Determine the (x, y) coordinate at the center of the cell enclosing the given text.  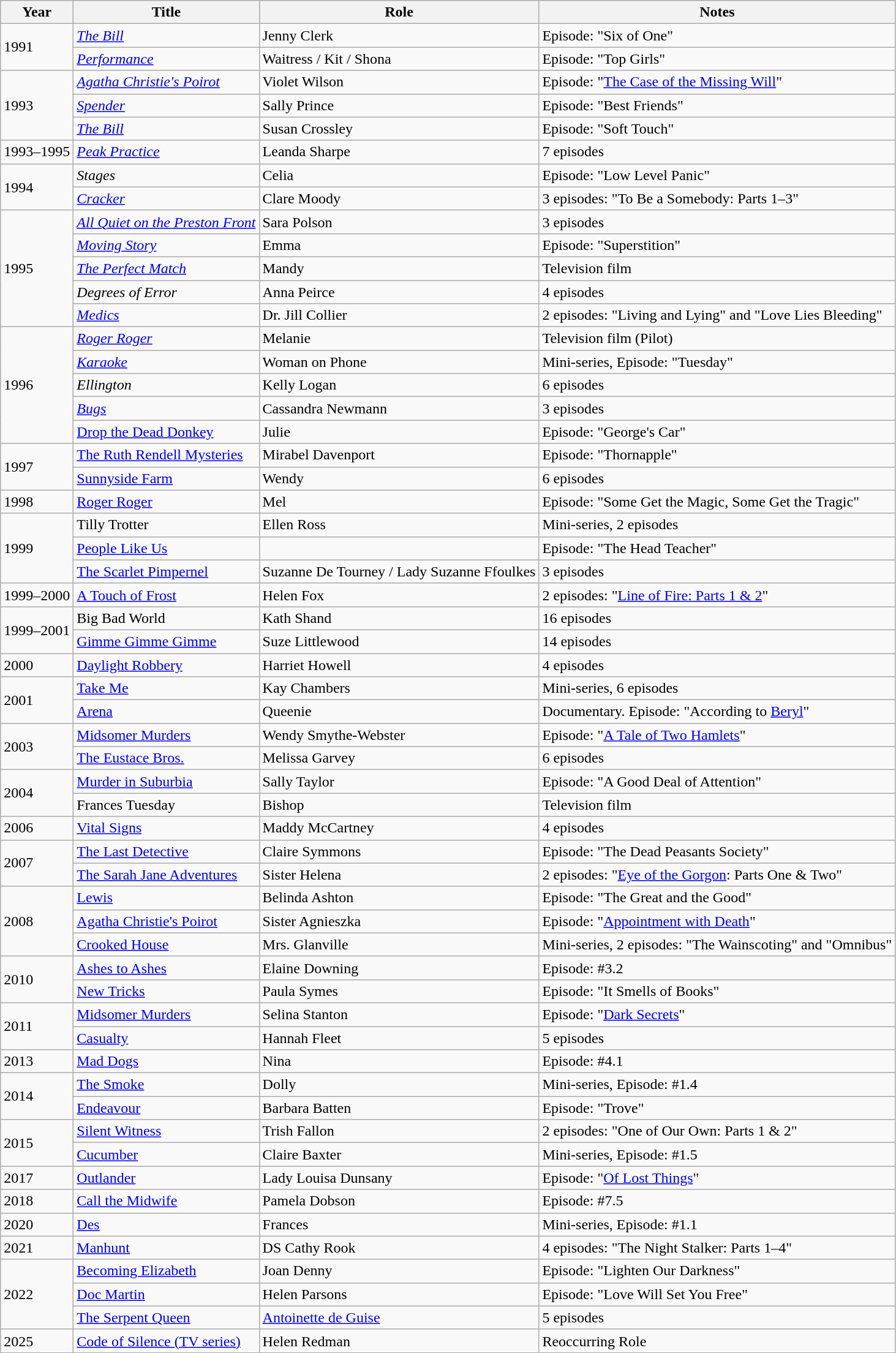
Frances (399, 1224)
Episode: "Low Level Panic" (717, 175)
Documentary. Episode: "According to Beryl" (717, 712)
3 episodes: "To Be a Somebody: Parts 1–3" (717, 198)
14 episodes (717, 641)
Episode: "It Smells of Books" (717, 991)
Claire Symmons (399, 851)
Sally Taylor (399, 782)
Pamela Dobson (399, 1201)
2003 (37, 747)
Helen Fox (399, 595)
Claire Baxter (399, 1155)
Casualty (167, 1038)
2018 (37, 1201)
Sunnyside Farm (167, 478)
Wendy (399, 478)
1993 (37, 105)
Paula Symes (399, 991)
2015 (37, 1143)
Celia (399, 175)
Selina Stanton (399, 1014)
Episode: "Superstition" (717, 245)
Mini-series, 2 episodes: "The Wainscoting" and "Omnibus" (717, 944)
Des (167, 1224)
2 episodes: "One of Our Own: Parts 1 & 2" (717, 1131)
Melanie (399, 339)
Drop the Dead Donkey (167, 432)
2007 (37, 863)
Doc Martin (167, 1294)
Episode: "The Great and the Good" (717, 898)
Maddy McCartney (399, 828)
1993–1995 (37, 152)
Mini-series, 6 episodes (717, 688)
1994 (37, 187)
Nina (399, 1061)
Tilly Trotter (167, 525)
Episode: "Best Friends" (717, 105)
2 episodes: "Living and Lying" and "Love Lies Bleeding" (717, 315)
Episode: "George's Car" (717, 432)
The Sarah Jane Adventures (167, 875)
Emma (399, 245)
Silent Witness (167, 1131)
Degrees of Error (167, 292)
Notes (717, 12)
Episode: "Soft Touch" (717, 129)
Medics (167, 315)
2025 (37, 1341)
A Touch of Frost (167, 595)
Ellington (167, 385)
Stages (167, 175)
Sara Polson (399, 222)
Kelly Logan (399, 385)
Dr. Jill Collier (399, 315)
Vital Signs (167, 828)
Manhunt (167, 1248)
Spender (167, 105)
Mini-series, Episode: #1.5 (717, 1155)
Joan Denny (399, 1271)
Mandy (399, 268)
2021 (37, 1248)
Episode: "A Tale of Two Hamlets" (717, 735)
Mad Dogs (167, 1061)
Call the Midwife (167, 1201)
Leanda Sharpe (399, 152)
Gimme Gimme Gimme (167, 641)
The Ruth Rendell Mysteries (167, 455)
Mel (399, 502)
Waitress / Kit / Shona (399, 59)
Episode: "Dark Secrets" (717, 1014)
Cracker (167, 198)
Mini-series, Episode: #1.4 (717, 1085)
2001 (37, 700)
Karaoke (167, 362)
Hannah Fleet (399, 1038)
Cassandra Newmann (399, 409)
Code of Silence (TV series) (167, 1341)
Bugs (167, 409)
Kath Shand (399, 618)
Mrs. Glanville (399, 944)
All Quiet on the Preston Front (167, 222)
Episode: "Love Will Set You Free" (717, 1294)
The Smoke (167, 1085)
DS Cathy Rook (399, 1248)
People Like Us (167, 548)
Episode: "Of Lost Things" (717, 1178)
Woman on Phone (399, 362)
Episode: "Appointment with Death" (717, 921)
Ellen Ross (399, 525)
Julie (399, 432)
2004 (37, 793)
2022 (37, 1294)
Performance (167, 59)
The Perfect Match (167, 268)
Cucumber (167, 1155)
Barbara Batten (399, 1108)
Episode: "Thornapple" (717, 455)
The Last Detective (167, 851)
Harriet Howell (399, 665)
Clare Moody (399, 198)
7 episodes (717, 152)
Episode: #7.5 (717, 1201)
2 episodes: "Eye of the Gorgon: Parts One & Two" (717, 875)
Becoming Elizabeth (167, 1271)
Episode: "Lighten Our Darkness" (717, 1271)
Lady Louisa Dunsany (399, 1178)
Helen Redman (399, 1341)
Mini-series, 2 episodes (717, 525)
Helen Parsons (399, 1294)
Mirabel Davenport (399, 455)
Episode: "The Case of the Missing Will" (717, 82)
Episode: "Some Get the Magic, Some Get the Tragic" (717, 502)
Dolly (399, 1085)
Sister Agnieszka (399, 921)
Episode: "A Good Deal of Attention" (717, 782)
1995 (37, 268)
Title (167, 12)
Lewis (167, 898)
Mini-series, Episode: "Tuesday" (717, 362)
Violet Wilson (399, 82)
Endeavour (167, 1108)
2 episodes: "Line of Fire: Parts 1 & 2" (717, 595)
Trish Fallon (399, 1131)
Antoinette de Guise (399, 1317)
2014 (37, 1096)
Suze Littlewood (399, 641)
Episode: #4.1 (717, 1061)
Ashes to Ashes (167, 968)
Anna Peirce (399, 292)
Arena (167, 712)
Crooked House (167, 944)
2020 (37, 1224)
Belinda Ashton (399, 898)
1999–2000 (37, 595)
Bishop (399, 805)
Suzanne De Tourney / Lady Suzanne Ffoulkes (399, 571)
1996 (37, 385)
Episode: "Trove" (717, 1108)
Moving Story (167, 245)
Mini-series, Episode: #1.1 (717, 1224)
Episode: #3.2 (717, 968)
Peak Practice (167, 152)
Sister Helena (399, 875)
Television film (Pilot) (717, 339)
Daylight Robbery (167, 665)
2000 (37, 665)
Sally Prince (399, 105)
2008 (37, 921)
2006 (37, 828)
Role (399, 12)
Episode: "Six of One" (717, 36)
Susan Crossley (399, 129)
2011 (37, 1026)
Outlander (167, 1178)
Take Me (167, 688)
Elaine Downing (399, 968)
1999 (37, 548)
Big Bad World (167, 618)
The Eustace Bros. (167, 758)
Jenny Clerk (399, 36)
Episode: "Top Girls" (717, 59)
Reoccurring Role (717, 1341)
2013 (37, 1061)
Wendy Smythe-Webster (399, 735)
Episode: "The Dead Peasants Society" (717, 851)
1997 (37, 467)
Murder in Suburbia (167, 782)
16 episodes (717, 618)
2017 (37, 1178)
2010 (37, 979)
1991 (37, 47)
Frances Tuesday (167, 805)
The Serpent Queen (167, 1317)
Year (37, 12)
Queenie (399, 712)
New Tricks (167, 991)
4 episodes: "The Night Stalker: Parts 1–4" (717, 1248)
The Scarlet Pimpernel (167, 571)
1998 (37, 502)
1999–2001 (37, 630)
Episode: "The Head Teacher" (717, 548)
Kay Chambers (399, 688)
Melissa Garvey (399, 758)
